Capture the cell that displays the provided text and extract its [X, Y] central coordinate. 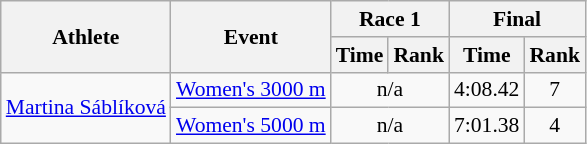
Martina Sáblíková [86, 108]
4:08.42 [486, 90]
7:01.38 [486, 126]
Women's 3000 m [251, 90]
4 [554, 126]
Event [251, 36]
Race 1 [390, 19]
Final [517, 19]
7 [554, 90]
Athlete [86, 36]
Women's 5000 m [251, 126]
